Identify which cell holds the provided text, then report its [X, Y] central coordinate. 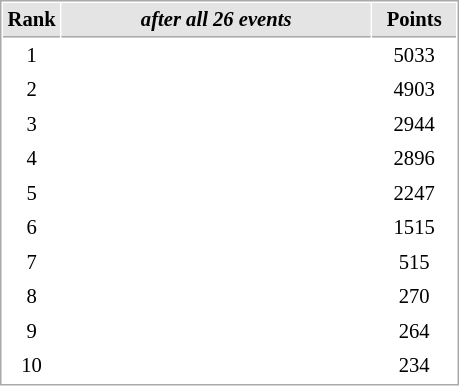
1515 [414, 228]
2247 [414, 194]
8 [32, 296]
4 [32, 158]
2944 [414, 124]
2896 [414, 158]
10 [32, 366]
6 [32, 228]
after all 26 events [216, 20]
5 [32, 194]
Rank [32, 20]
234 [414, 366]
9 [32, 332]
7 [32, 262]
3 [32, 124]
264 [414, 332]
515 [414, 262]
5033 [414, 56]
4903 [414, 90]
2 [32, 90]
1 [32, 56]
270 [414, 296]
Points [414, 20]
